Return the (x, y) coordinate for the center point of the cell that contains the specified text.  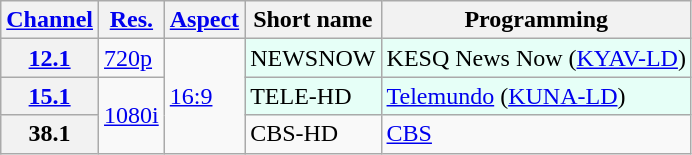
Aspect (204, 20)
15.1 (50, 96)
NEWSNOW (313, 58)
CBS (536, 134)
720p (132, 58)
Res. (132, 20)
16:9 (204, 96)
12.1 (50, 58)
38.1 (50, 134)
Short name (313, 20)
Programming (536, 20)
Telemundo (KUNA-LD) (536, 96)
KESQ News Now (KYAV-LD) (536, 58)
Channel (50, 20)
CBS-HD (313, 134)
1080i (132, 115)
TELE-HD (313, 96)
